Provide the (x, y) coordinate of the cell's center where the given text is located.  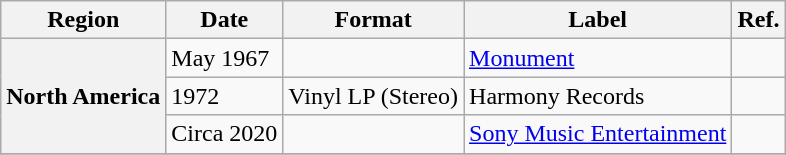
North America (84, 96)
Label (598, 20)
Harmony Records (598, 96)
Region (84, 20)
Sony Music Entertainment (598, 134)
1972 (224, 96)
Vinyl LP (Stereo) (374, 96)
Circa 2020 (224, 134)
Ref. (758, 20)
Date (224, 20)
May 1967 (224, 58)
Monument (598, 58)
Format (374, 20)
